Detect which cell encompasses the target text, then output its (X, Y) center coordinate. 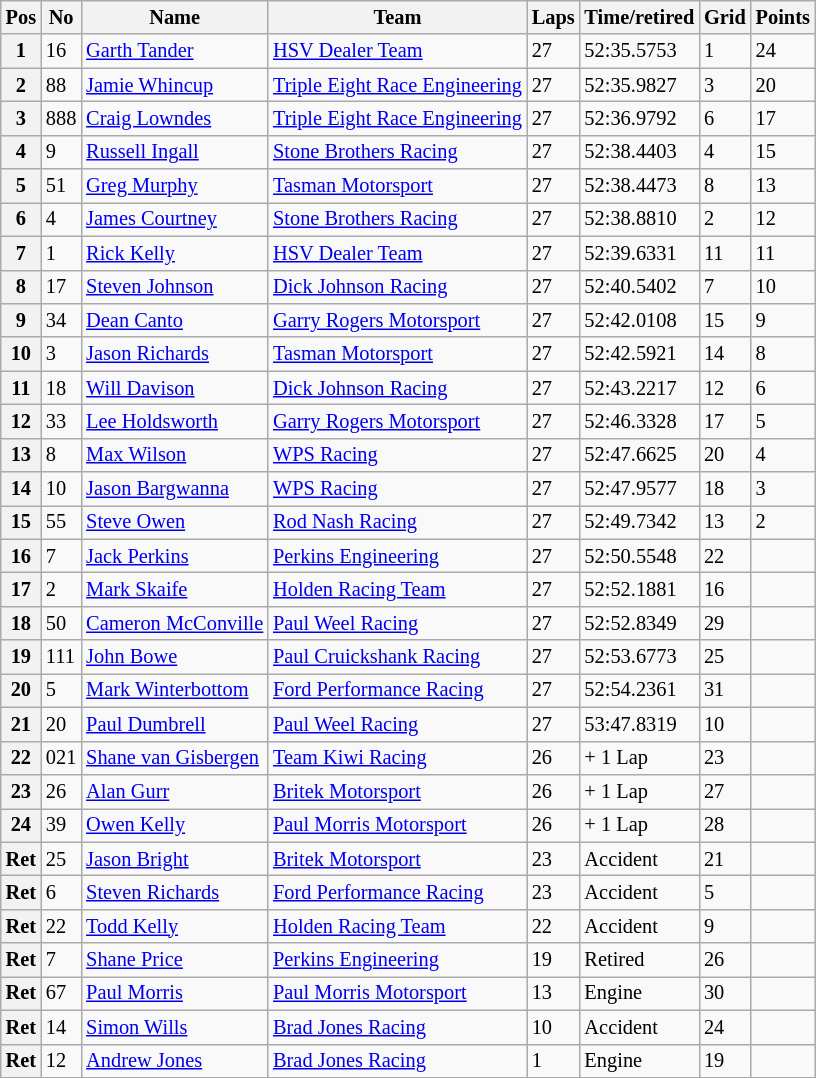
52:52.1881 (640, 589)
52:46.3328 (640, 421)
Mark Skaife (174, 589)
Andrew Jones (174, 1061)
31 (725, 690)
34 (61, 320)
52:35.9827 (640, 85)
Lee Holdsworth (174, 421)
52:47.9577 (640, 489)
Craig Lowndes (174, 118)
Name (174, 17)
50 (61, 623)
Steven Richards (174, 892)
52:50.5548 (640, 556)
52:47.6625 (640, 455)
39 (61, 825)
52:38.4473 (640, 186)
No (61, 17)
Time/retired (640, 17)
John Bowe (174, 657)
Jason Bright (174, 859)
Max Wilson (174, 455)
Todd Kelly (174, 926)
Paul Dumbrell (174, 724)
Jamie Whincup (174, 85)
Steve Owen (174, 522)
33 (61, 421)
Laps (554, 17)
Russell Ingall (174, 152)
Rod Nash Racing (398, 522)
James Courtney (174, 219)
30 (725, 993)
Shane van Gisbergen (174, 758)
Mark Winterbottom (174, 690)
52:39.6331 (640, 253)
Cameron McConville (174, 623)
28 (725, 825)
Jason Richards (174, 354)
52:49.7342 (640, 522)
29 (725, 623)
55 (61, 522)
52:40.5402 (640, 287)
67 (61, 993)
Jack Perkins (174, 556)
Owen Kelly (174, 825)
Grid (725, 17)
Points (783, 17)
Pos (21, 17)
Team (398, 17)
53:47.8319 (640, 724)
Paul Morris (174, 993)
52:38.8810 (640, 219)
111 (61, 657)
Dean Canto (174, 320)
Jason Bargwanna (174, 489)
52:54.2361 (640, 690)
Paul Cruickshank Racing (398, 657)
52:42.5921 (640, 354)
Retired (640, 960)
52:52.8349 (640, 623)
88 (61, 85)
52:36.9792 (640, 118)
Alan Gurr (174, 791)
Shane Price (174, 960)
Greg Murphy (174, 186)
52:53.6773 (640, 657)
021 (61, 758)
Rick Kelly (174, 253)
Team Kiwi Racing (398, 758)
888 (61, 118)
Simon Wills (174, 1027)
52:43.2217 (640, 388)
52:38.4403 (640, 152)
Will Davison (174, 388)
Steven Johnson (174, 287)
52:35.5753 (640, 51)
Garth Tander (174, 51)
52:42.0108 (640, 320)
51 (61, 186)
